Return the [x, y] coordinate for the center point of the cell that contains the specified text.  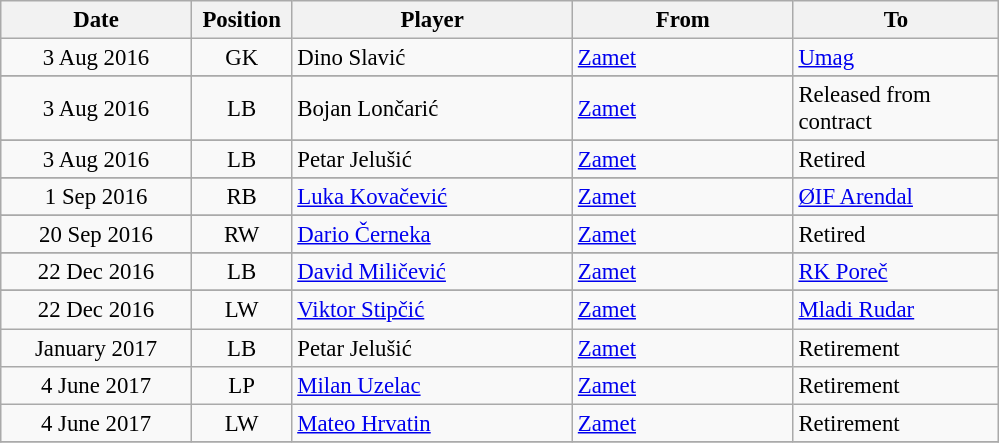
RW [242, 235]
Position [242, 20]
Milan Uzelac [432, 385]
January 2017 [96, 348]
Viktor Stipčić [432, 310]
From [684, 20]
RK Poreč [896, 273]
RB [242, 197]
To [896, 20]
Date [96, 20]
Dario Černeka [432, 235]
Umag [896, 58]
David Miličević [432, 273]
1 Sep 2016 [96, 197]
ØIF Arendal [896, 197]
Bojan Lončarić [432, 108]
Player [432, 20]
20 Sep 2016 [96, 235]
Released from contract [896, 108]
GK [242, 58]
Dino Slavić [432, 58]
Mateo Hrvatin [432, 423]
LP [242, 385]
Mladi Rudar [896, 310]
Luka Kovačević [432, 197]
